Output the [X, Y] coordinate of the center of the cell containing the given text.  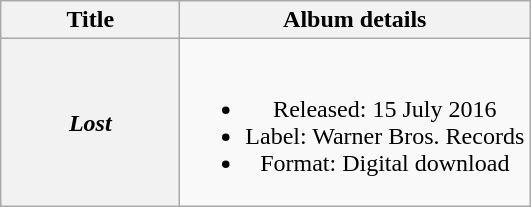
Lost [90, 122]
Title [90, 20]
Album details [355, 20]
Released: 15 July 2016Label: Warner Bros. RecordsFormat: Digital download [355, 122]
